Provide the [x, y] coordinate of the cell's center where the given text is located.  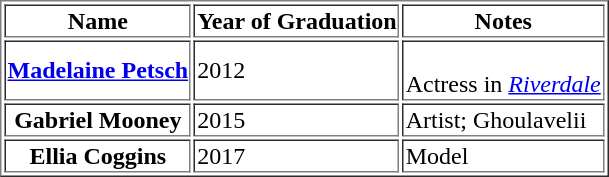
Notes [504, 20]
2017 [297, 156]
Model [504, 156]
Name [98, 20]
Actress in Riverdale [504, 70]
2015 [297, 120]
Madelaine Petsch [98, 70]
2012 [297, 70]
Artist; Ghoulavelii [504, 120]
Ellia Coggins [98, 156]
Year of Graduation [297, 20]
Gabriel Mooney [98, 120]
